Return the (x, y) coordinate for the center point of the cell that contains the specified text.  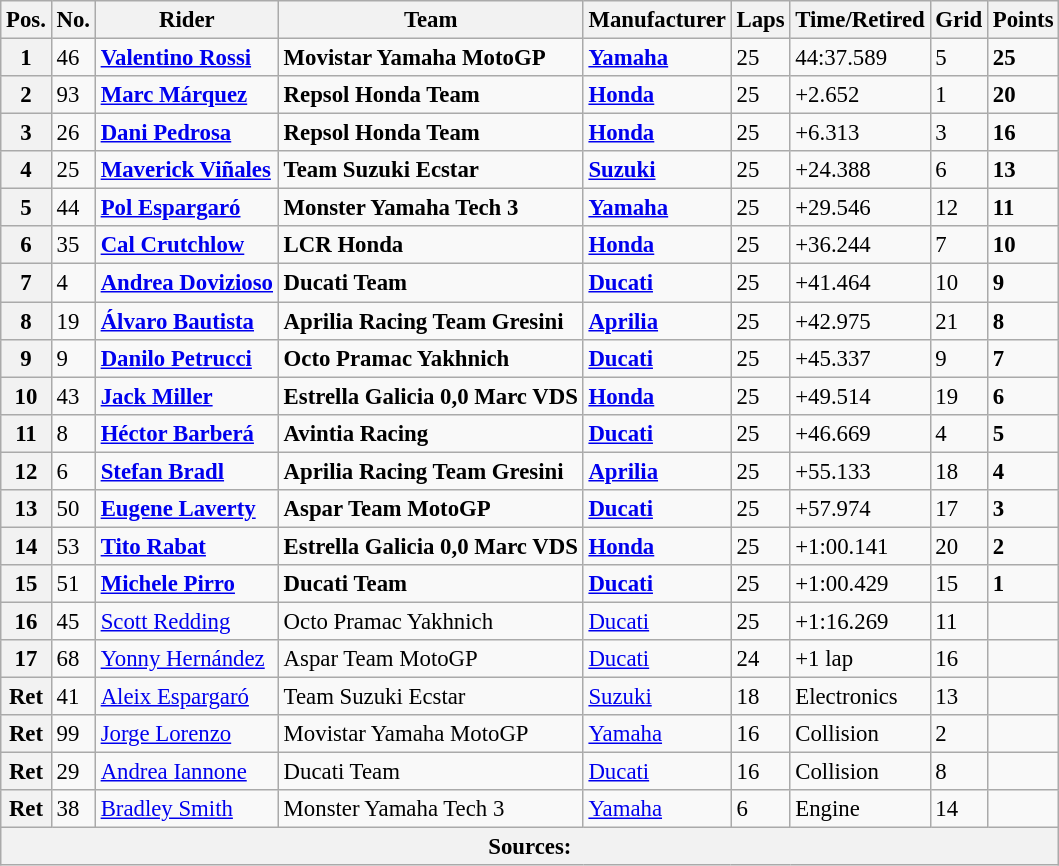
Points (1022, 20)
45 (73, 621)
51 (73, 584)
Sources: (530, 847)
46 (73, 58)
24 (760, 659)
Time/Retired (860, 20)
+1:16.269 (860, 621)
Danilo Petrucci (186, 358)
+41.464 (860, 283)
Michele Pirro (186, 584)
+45.337 (860, 358)
+46.669 (860, 433)
Maverick Viñales (186, 170)
Héctor Barberá (186, 433)
Andrea Dovizioso (186, 283)
Stefan Bradl (186, 471)
93 (73, 95)
Cal Crutchlow (186, 245)
+49.514 (860, 396)
44 (73, 208)
Jack Miller (186, 396)
+24.388 (860, 170)
Rider (186, 20)
53 (73, 546)
Jorge Lorenzo (186, 734)
+29.546 (860, 208)
Manufacturer (657, 20)
50 (73, 509)
+2.652 (860, 95)
Aleix Espargaró (186, 697)
41 (73, 697)
21 (958, 321)
Álvaro Bautista (186, 321)
Marc Márquez (186, 95)
44:37.589 (860, 58)
Pos. (26, 20)
+1:00.141 (860, 546)
Scott Redding (186, 621)
+42.975 (860, 321)
38 (73, 809)
Dani Pedrosa (186, 133)
Valentino Rossi (186, 58)
+1 lap (860, 659)
No. (73, 20)
+36.244 (860, 245)
+55.133 (860, 471)
Avintia Racing (430, 433)
Laps (760, 20)
Electronics (860, 697)
26 (73, 133)
Pol Espargaró (186, 208)
+57.974 (860, 509)
Eugene Laverty (186, 509)
35 (73, 245)
99 (73, 734)
Bradley Smith (186, 809)
LCR Honda (430, 245)
Team (430, 20)
68 (73, 659)
Grid (958, 20)
29 (73, 772)
Yonny Hernández (186, 659)
Engine (860, 809)
Tito Rabat (186, 546)
+6.313 (860, 133)
43 (73, 396)
Andrea Iannone (186, 772)
+1:00.429 (860, 584)
